Identify which cell holds the provided text, then report its [X, Y] central coordinate. 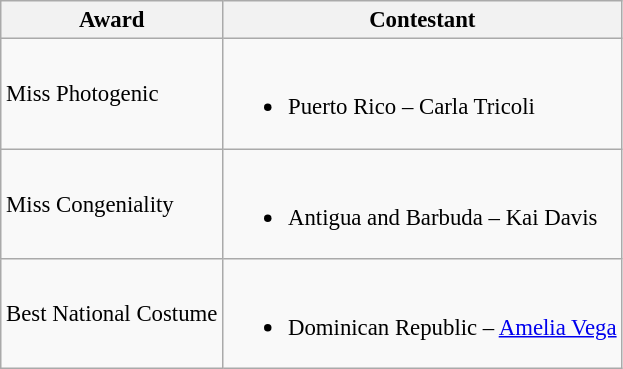
Puerto Rico – Carla Tricoli [422, 94]
Award [112, 20]
Best National Costume [112, 314]
Antigua and Barbuda – Kai Davis [422, 204]
Miss Congeniality [112, 204]
Contestant [422, 20]
Miss Photogenic [112, 94]
Dominican Republic – Amelia Vega [422, 314]
